Return [x, y] of the center of cell containing provided text 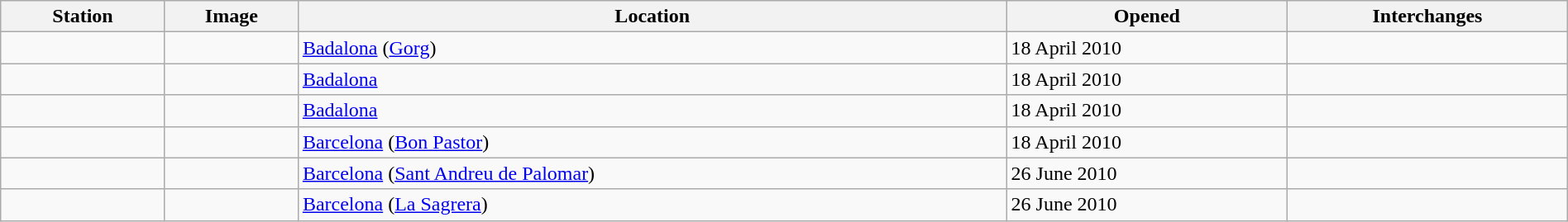
Opened [1147, 17]
Interchanges [1427, 17]
Station [83, 17]
Barcelona (La Sagrera) [652, 205]
Location [652, 17]
Badalona (Gorg) [652, 48]
Image [232, 17]
Barcelona (Sant Andreu de Palomar) [652, 173]
Barcelona (Bon Pastor) [652, 142]
